Return [X, Y] of the center of cell containing provided text 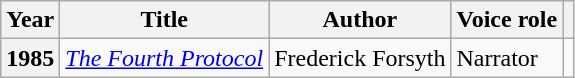
The Fourth Protocol [164, 58]
1985 [30, 58]
Frederick Forsyth [360, 58]
Year [30, 20]
Voice role [507, 20]
Narrator [507, 58]
Author [360, 20]
Title [164, 20]
